Extract the [X, Y] coordinate from the center of the cell holding the provided text.  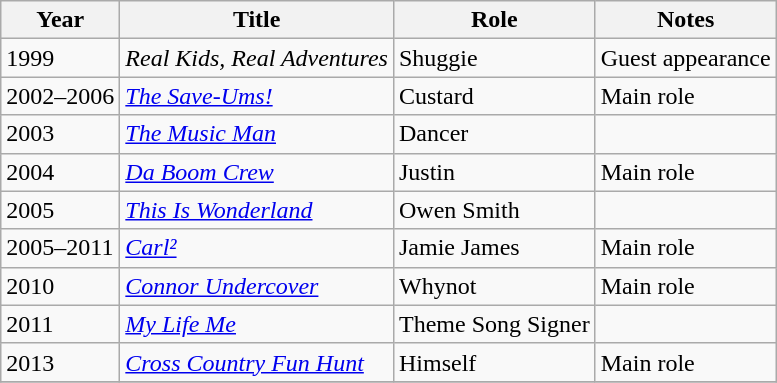
Carl² [257, 248]
2005–2011 [60, 248]
Owen Smith [494, 210]
Jamie James [494, 248]
1999 [60, 58]
2005 [60, 210]
The Music Man [257, 134]
2002–2006 [60, 96]
Justin [494, 172]
2003 [60, 134]
Connor Undercover [257, 286]
My Life Me [257, 324]
The Save-Ums! [257, 96]
2004 [60, 172]
2010 [60, 286]
Real Kids, Real Adventures [257, 58]
Notes [686, 20]
Cross Country Fun Hunt [257, 362]
Guest appearance [686, 58]
Da Boom Crew [257, 172]
Title [257, 20]
Theme Song Signer [494, 324]
Custard [494, 96]
Year [60, 20]
Role [494, 20]
Dancer [494, 134]
Whynot [494, 286]
2011 [60, 324]
2013 [60, 362]
Shuggie [494, 58]
This Is Wonderland [257, 210]
Himself [494, 362]
